Extract the (x, y) coordinate from the center of the cell holding the provided text.  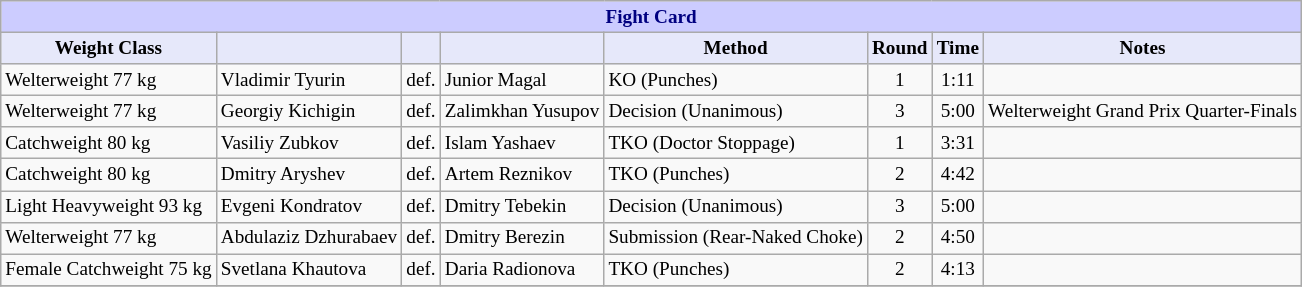
Vladimir Tyurin (309, 80)
Daria Radionova (522, 270)
Dmitry Aryshev (309, 175)
TKO (Doctor Stoppage) (736, 143)
Junior Magal (522, 80)
Artem Reznikov (522, 175)
Method (736, 48)
4:50 (958, 238)
3:31 (958, 143)
Time (958, 48)
Evgeni Kondratov (309, 206)
Fight Card (652, 17)
Submission (Rear-Naked Choke) (736, 238)
4:13 (958, 270)
Abdulaziz Dzhurabaev (309, 238)
Welterweight Grand Prix Quarter-Finals (1143, 111)
Dmitry Berezin (522, 238)
Zalimkhan Yusupov (522, 111)
Svetlana Khautova (309, 270)
KO (Punches) (736, 80)
Vasiliy Zubkov (309, 143)
Round (900, 48)
Light Heavyweight 93 kg (108, 206)
Female Catchweight 75 kg (108, 270)
Weight Class (108, 48)
Dmitry Tebekin (522, 206)
4:42 (958, 175)
Islam Yashaev (522, 143)
Georgiy Kichigin (309, 111)
Notes (1143, 48)
1:11 (958, 80)
